Output the [x, y] coordinate of the center of the cell containing the given text.  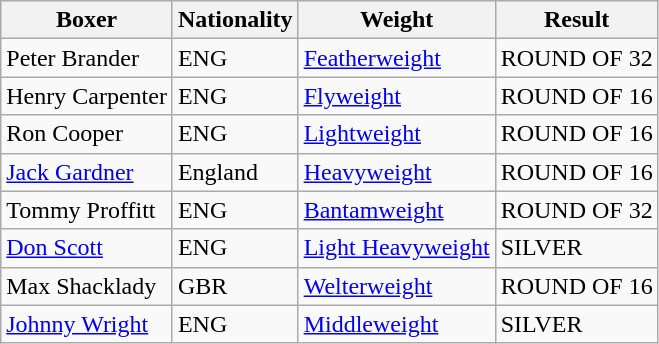
Heavyweight [396, 172]
Tommy Proffitt [87, 210]
Jack Gardner [87, 172]
Weight [396, 20]
England [235, 172]
Boxer [87, 20]
Result [576, 20]
Middleweight [396, 324]
Johnny Wright [87, 324]
Featherweight [396, 58]
Peter Brander [87, 58]
Welterweight [396, 286]
Don Scott [87, 248]
GBR [235, 286]
Bantamweight [396, 210]
Light Heavyweight [396, 248]
Lightweight [396, 134]
Ron Cooper [87, 134]
Max Shacklady [87, 286]
Flyweight [396, 96]
Henry Carpenter [87, 96]
Nationality [235, 20]
